Scan for the cell matching the given text and deliver its [X, Y] coordinate at center. 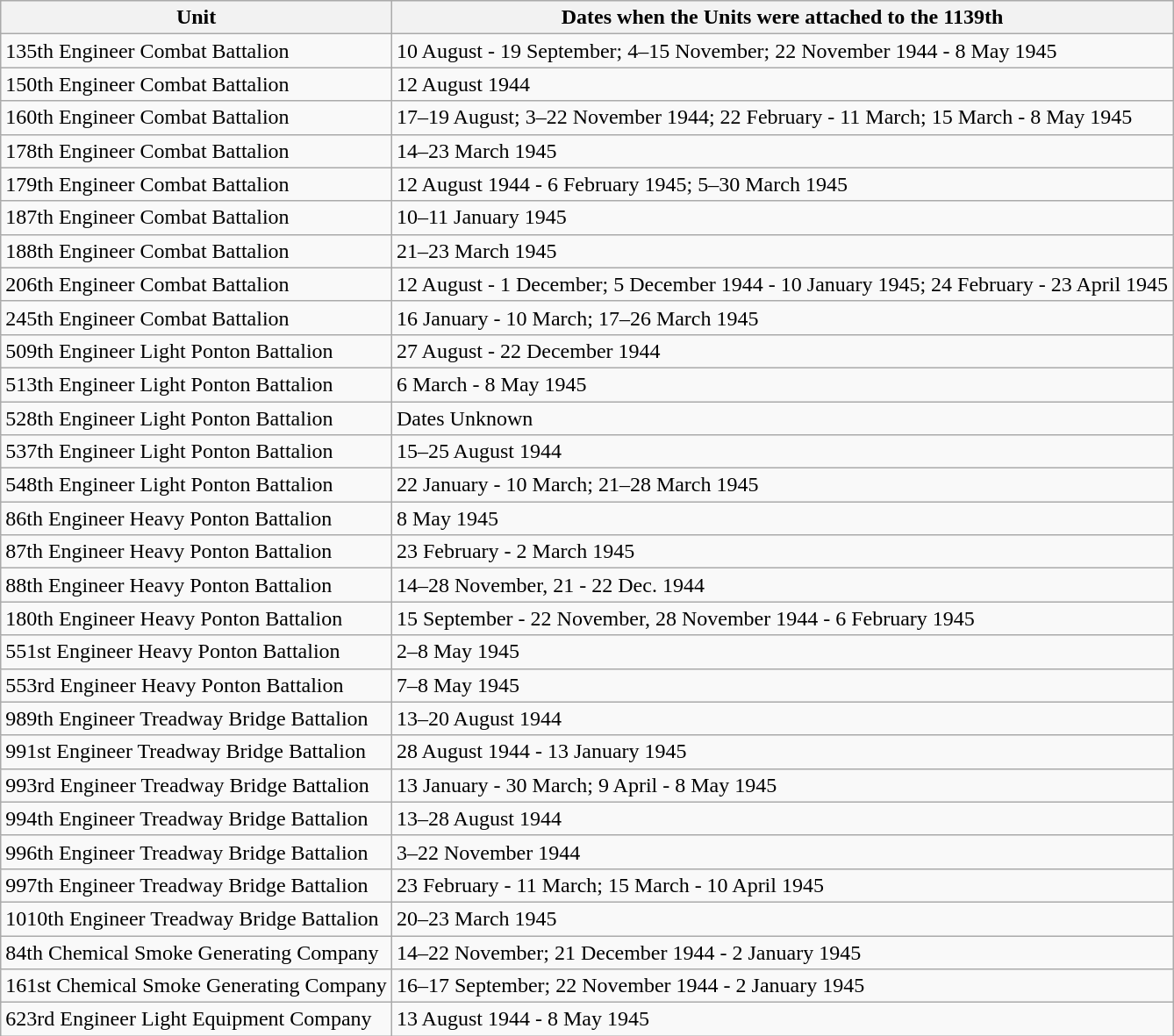
27 August - 22 December 1944 [782, 351]
Dates Unknown [782, 418]
513th Engineer Light Ponton Battalion [197, 384]
17–19 August; 3–22 November 1944; 22 February - 11 March; 15 March - 8 May 1945 [782, 118]
12 August - 1 December; 5 December 1944 - 10 January 1945; 24 February - 23 April 1945 [782, 284]
528th Engineer Light Ponton Battalion [197, 418]
994th Engineer Treadway Bridge Battalion [197, 818]
12 August 1944 [782, 84]
150th Engineer Combat Battalion [197, 84]
537th Engineer Light Ponton Battalion [197, 452]
13–20 August 1944 [782, 718]
551st Engineer Heavy Ponton Battalion [197, 652]
12 August 1944 - 6 February 1945; 5–30 March 1945 [782, 184]
178th Engineer Combat Battalion [197, 151]
15 September - 22 November, 28 November 1944 - 6 February 1945 [782, 618]
188th Engineer Combat Battalion [197, 251]
14–28 November, 21 - 22 Dec. 1944 [782, 585]
Unit [197, 18]
160th Engineer Combat Battalion [197, 118]
548th Engineer Light Ponton Battalion [197, 485]
28 August 1944 - 13 January 1945 [782, 752]
23 February - 2 March 1945 [782, 552]
2–8 May 1945 [782, 652]
14–23 March 1945 [782, 151]
206th Engineer Combat Battalion [197, 284]
135th Engineer Combat Battalion [197, 51]
15–25 August 1944 [782, 452]
161st Chemical Smoke Generating Company [197, 986]
3–22 November 1944 [782, 852]
179th Engineer Combat Battalion [197, 184]
22 January - 10 March; 21–28 March 1945 [782, 485]
8 May 1945 [782, 518]
509th Engineer Light Ponton Battalion [197, 351]
996th Engineer Treadway Bridge Battalion [197, 852]
88th Engineer Heavy Ponton Battalion [197, 585]
997th Engineer Treadway Bridge Battalion [197, 885]
84th Chemical Smoke Generating Company [197, 952]
991st Engineer Treadway Bridge Battalion [197, 752]
10 August - 19 September; 4–15 November; 22 November 1944 - 8 May 1945 [782, 51]
20–23 March 1945 [782, 918]
13–28 August 1944 [782, 818]
16–17 September; 22 November 1944 - 2 January 1945 [782, 986]
23 February - 11 March; 15 March - 10 April 1945 [782, 885]
553rd Engineer Heavy Ponton Battalion [197, 685]
1010th Engineer Treadway Bridge Battalion [197, 918]
180th Engineer Heavy Ponton Battalion [197, 618]
7–8 May 1945 [782, 685]
86th Engineer Heavy Ponton Battalion [197, 518]
Dates when the Units were attached to the 1139th [782, 18]
16 January - 10 March; 17–26 March 1945 [782, 318]
87th Engineer Heavy Ponton Battalion [197, 552]
13 January - 30 March; 9 April - 8 May 1945 [782, 785]
14–22 November; 21 December 1944 - 2 January 1945 [782, 952]
623rd Engineer Light Equipment Company [197, 1019]
21–23 March 1945 [782, 251]
245th Engineer Combat Battalion [197, 318]
993rd Engineer Treadway Bridge Battalion [197, 785]
13 August 1944 - 8 May 1945 [782, 1019]
187th Engineer Combat Battalion [197, 218]
6 March - 8 May 1945 [782, 384]
10–11 January 1945 [782, 218]
989th Engineer Treadway Bridge Battalion [197, 718]
